Determine the [X, Y] coordinate at the center of the cell enclosing the given text.  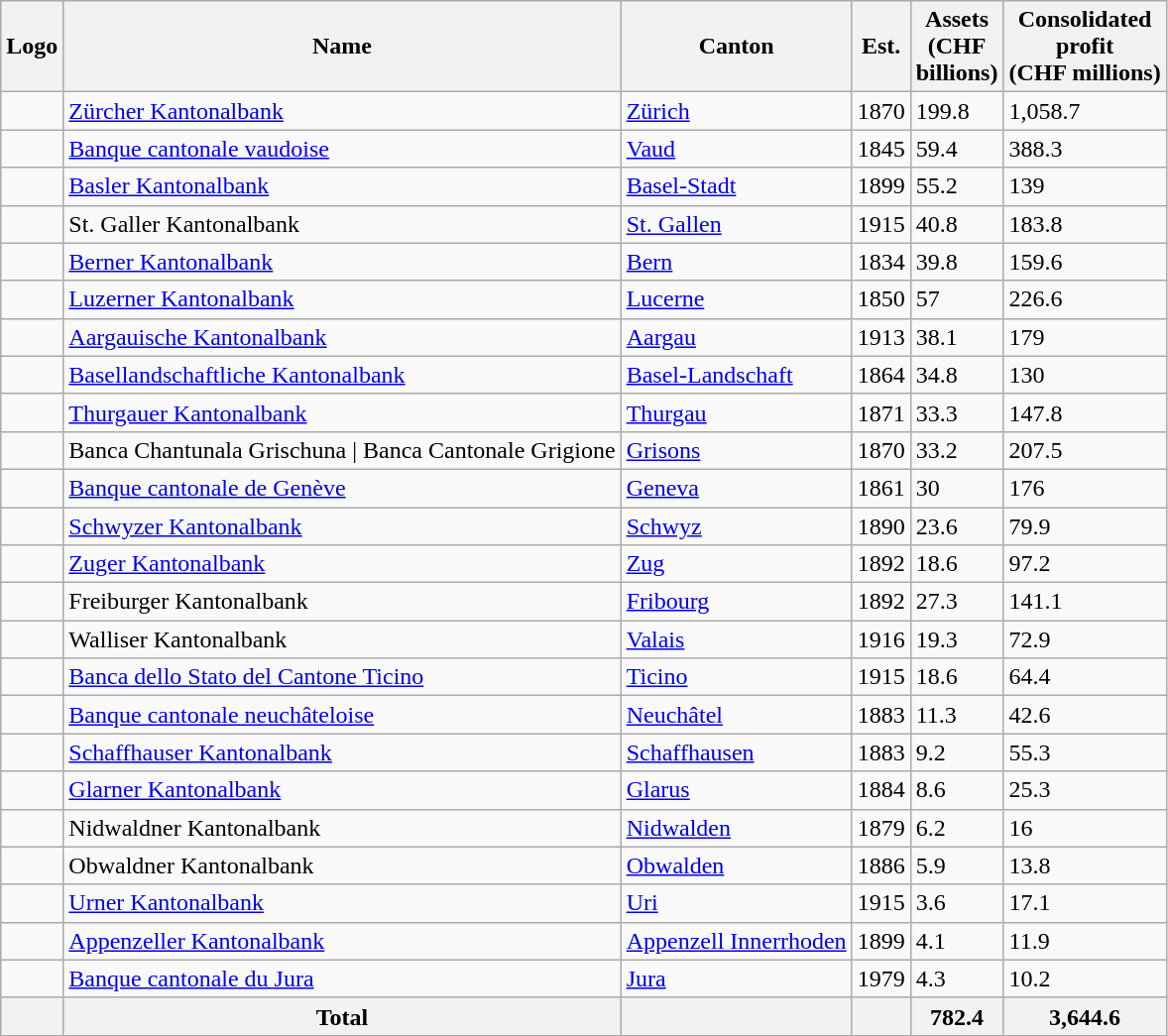
Fribourg [736, 602]
159.6 [1085, 262]
Vaud [736, 149]
Basellandschaftliche Kantonalbank [342, 375]
1916 [880, 639]
388.3 [1085, 149]
Banque cantonale de Genève [342, 488]
33.2 [957, 450]
34.8 [957, 375]
8.6 [957, 790]
Thurgau [736, 412]
207.5 [1085, 450]
Nidwalden [736, 828]
141.1 [1085, 602]
Aargauische Kantonalbank [342, 337]
Grisons [736, 450]
Freiburger Kantonalbank [342, 602]
176 [1085, 488]
Zuger Kantonalbank [342, 564]
57 [957, 299]
1913 [880, 337]
55.3 [1085, 752]
64.4 [1085, 677]
Appenzell Innerrhoden [736, 941]
Luzerner Kantonalbank [342, 299]
Consolidatedprofit(CHF millions) [1085, 47]
199.8 [957, 111]
Banque cantonale vaudoise [342, 149]
1845 [880, 149]
11.3 [957, 715]
Valais [736, 639]
1864 [880, 375]
Jura [736, 978]
1871 [880, 412]
Urner Kantonalbank [342, 903]
Name [342, 47]
Schwyzer Kantonalbank [342, 526]
1979 [880, 978]
23.6 [957, 526]
Banca dello Stato del Cantone Ticino [342, 677]
Aargau [736, 337]
1850 [880, 299]
Neuchâtel [736, 715]
Obwaldner Kantonalbank [342, 865]
130 [1085, 375]
183.8 [1085, 224]
9.2 [957, 752]
39.8 [957, 262]
33.3 [957, 412]
4.3 [957, 978]
St. Gallen [736, 224]
1834 [880, 262]
3,644.6 [1085, 1016]
Basel-Stadt [736, 186]
Basler Kantonalbank [342, 186]
16 [1085, 828]
1,058.7 [1085, 111]
147.8 [1085, 412]
139 [1085, 186]
Walliser Kantonalbank [342, 639]
Uri [736, 903]
42.6 [1085, 715]
19.3 [957, 639]
St. Galler Kantonalbank [342, 224]
38.1 [957, 337]
Appenzeller Kantonalbank [342, 941]
Thurgauer Kantonalbank [342, 412]
72.9 [1085, 639]
Obwalden [736, 865]
Logo [32, 47]
11.9 [1085, 941]
Zug [736, 564]
Lucerne [736, 299]
59.4 [957, 149]
Total [342, 1016]
6.2 [957, 828]
Banque cantonale neuchâteloise [342, 715]
Banque cantonale du Jura [342, 978]
Nidwaldner Kantonalbank [342, 828]
782.4 [957, 1016]
Berner Kantonalbank [342, 262]
Schwyz [736, 526]
55.2 [957, 186]
179 [1085, 337]
Assets(CHFbillions) [957, 47]
13.8 [1085, 865]
40.8 [957, 224]
1890 [880, 526]
Est. [880, 47]
1884 [880, 790]
30 [957, 488]
Canton [736, 47]
Basel-Landschaft [736, 375]
Zürcher Kantonalbank [342, 111]
10.2 [1085, 978]
3.6 [957, 903]
1879 [880, 828]
79.9 [1085, 526]
Bern [736, 262]
Glarus [736, 790]
97.2 [1085, 564]
5.9 [957, 865]
226.6 [1085, 299]
27.3 [957, 602]
1886 [880, 865]
Glarner Kantonalbank [342, 790]
1861 [880, 488]
Geneva [736, 488]
Banca Chantunala Grischuna | Banca Cantonale Grigione [342, 450]
Schaffhausen [736, 752]
Zürich [736, 111]
17.1 [1085, 903]
Schaffhauser Kantonalbank [342, 752]
4.1 [957, 941]
Ticino [736, 677]
25.3 [1085, 790]
